Scan for the cell matching the given text and deliver its (x, y) coordinate at center. 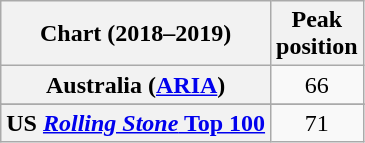
Peakposition (317, 34)
US Rolling Stone Top 100 (136, 123)
Australia (ARIA) (136, 85)
66 (317, 85)
Chart (2018–2019) (136, 34)
71 (317, 123)
